Return the [x, y] coordinate for the center point of the cell that contains the specified text.  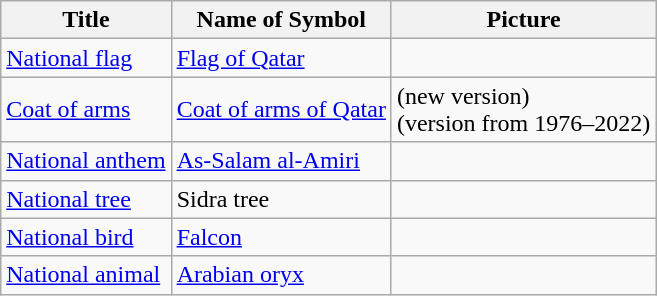
Coat of arms [86, 110]
Name of Symbol [281, 20]
National anthem [86, 161]
National flag [86, 58]
Title [86, 20]
Falcon [281, 237]
Flag of Qatar [281, 58]
As-Salam al-Amiri [281, 161]
National bird [86, 237]
(new version) (version from 1976–2022) [523, 110]
National tree [86, 199]
Picture [523, 20]
Coat of arms of Qatar [281, 110]
Sidra tree [281, 199]
National animal [86, 275]
Arabian oryx [281, 275]
